Pinpoint the cell where the given text exists, returning its (X, Y) midpoint coordinate. 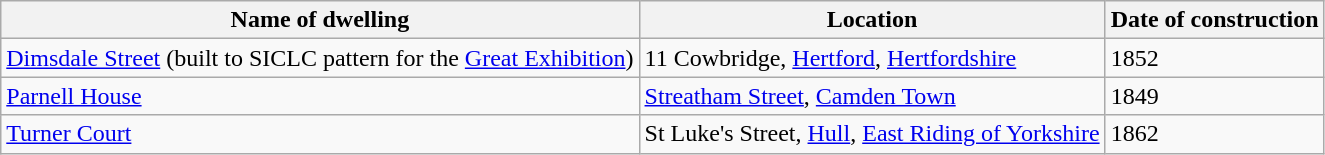
Streatham Street, Camden Town (872, 96)
Location (872, 20)
Date of construction (1214, 20)
Parnell House (320, 96)
Dimsdale Street (built to SICLC pattern for the Great Exhibition) (320, 58)
1852 (1214, 58)
Name of dwelling (320, 20)
1862 (1214, 134)
St Luke's Street, Hull, East Riding of Yorkshire (872, 134)
1849 (1214, 96)
11 Cowbridge, Hertford, Hertfordshire (872, 58)
Turner Court (320, 134)
